Return the (X, Y) coordinate for the center point of the cell that contains the specified text.  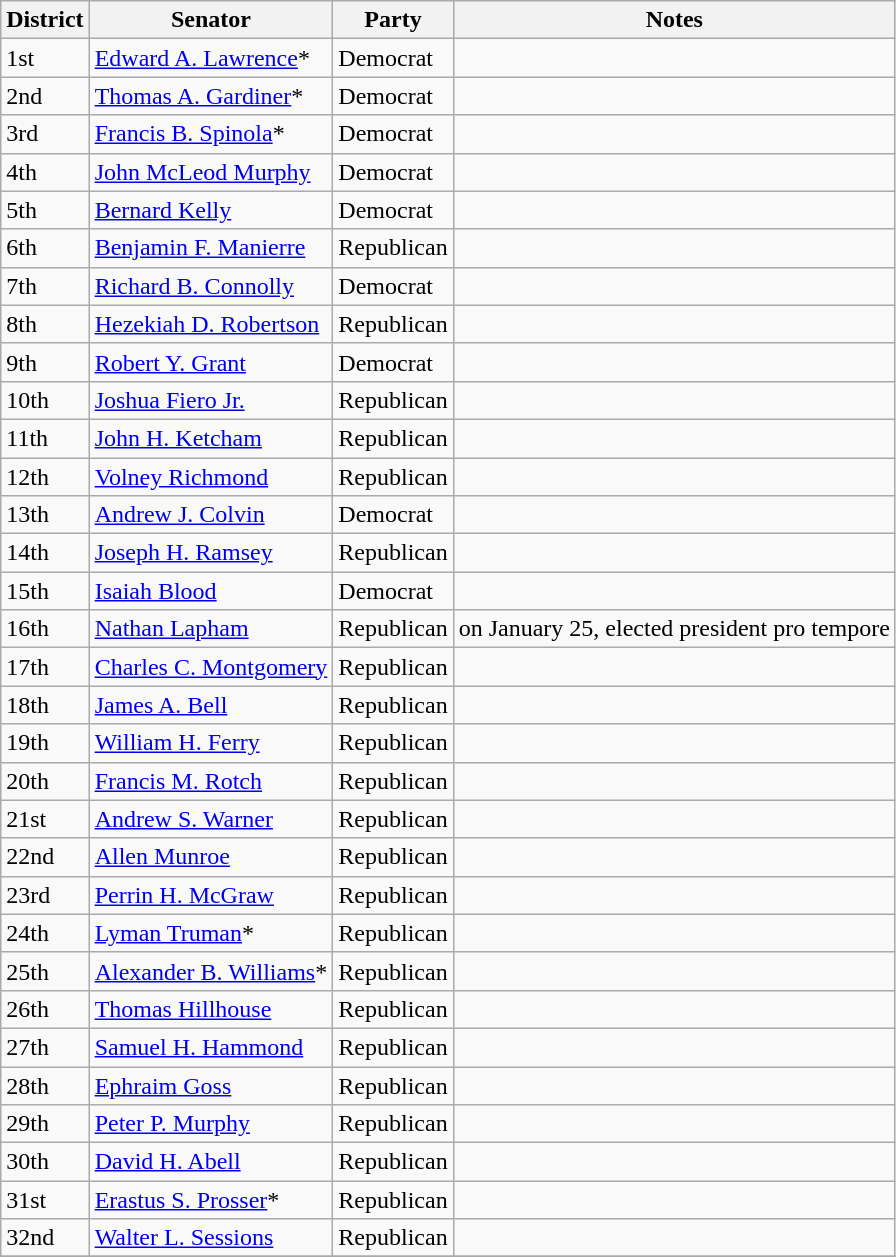
James A. Bell (211, 705)
Nathan Lapham (211, 629)
2nd (45, 96)
9th (45, 362)
Alexander B. Williams* (211, 971)
John McLeod Murphy (211, 172)
Party (393, 20)
16th (45, 629)
Lyman Truman* (211, 933)
26th (45, 1009)
Ephraim Goss (211, 1085)
Allen Munroe (211, 857)
12th (45, 477)
Walter L. Sessions (211, 1238)
Thomas A. Gardiner* (211, 96)
District (45, 20)
Francis B. Spinola* (211, 134)
19th (45, 743)
20th (45, 781)
Senator (211, 20)
Charles C. Montgomery (211, 667)
Richard B. Connolly (211, 286)
23rd (45, 895)
Joshua Fiero Jr. (211, 400)
on January 25, elected president pro tempore (674, 629)
5th (45, 210)
18th (45, 705)
Hezekiah D. Robertson (211, 324)
Francis M. Rotch (211, 781)
Peter P. Murphy (211, 1124)
24th (45, 933)
Isaiah Blood (211, 591)
Erastus S. Prosser* (211, 1200)
28th (45, 1085)
Robert Y. Grant (211, 362)
Andrew J. Colvin (211, 515)
Samuel H. Hammond (211, 1047)
6th (45, 248)
3rd (45, 134)
11th (45, 438)
John H. Ketcham (211, 438)
32nd (45, 1238)
14th (45, 553)
Benjamin F. Manierre (211, 248)
10th (45, 400)
13th (45, 515)
1st (45, 58)
17th (45, 667)
Joseph H. Ramsey (211, 553)
Andrew S. Warner (211, 819)
4th (45, 172)
Bernard Kelly (211, 210)
Volney Richmond (211, 477)
21st (45, 819)
William H. Ferry (211, 743)
Perrin H. McGraw (211, 895)
Notes (674, 20)
Edward A. Lawrence* (211, 58)
27th (45, 1047)
31st (45, 1200)
7th (45, 286)
22nd (45, 857)
David H. Abell (211, 1162)
15th (45, 591)
29th (45, 1124)
30th (45, 1162)
25th (45, 971)
Thomas Hillhouse (211, 1009)
8th (45, 324)
